Pinpoint the cell where the given text exists, returning its [X, Y] midpoint coordinate. 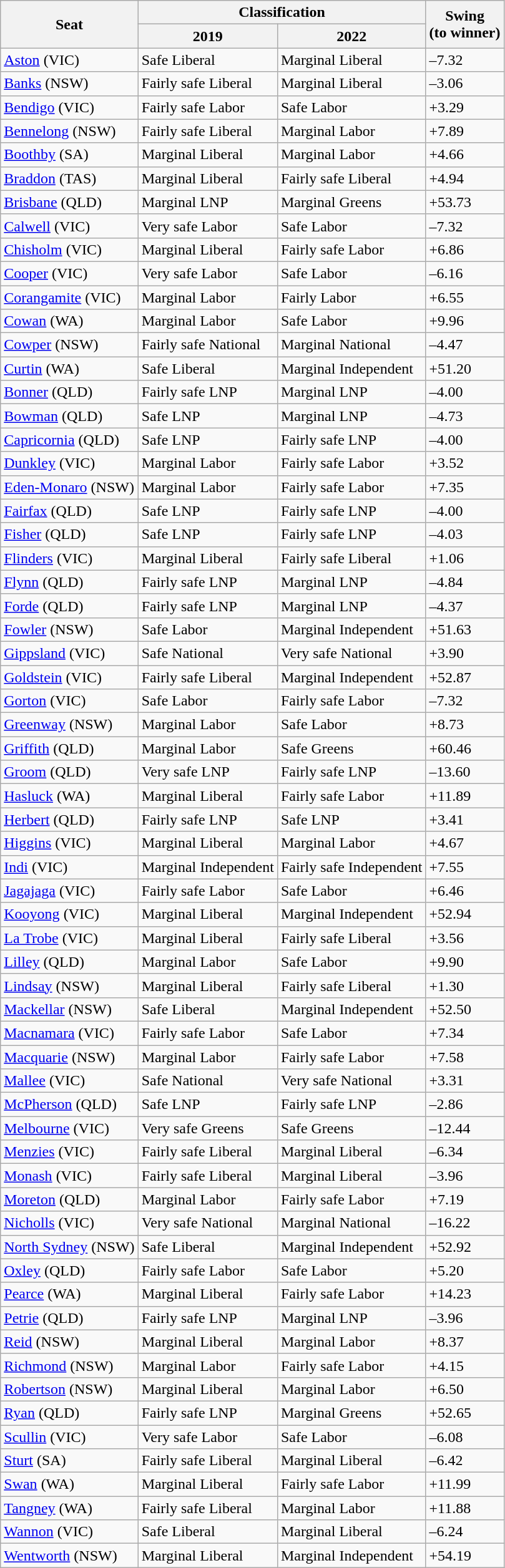
Flynn (QLD) [69, 582]
Groom (QLD) [69, 772]
Cowan (WA) [69, 321]
–4.84 [464, 582]
+4.94 [464, 178]
+1.06 [464, 558]
La Trobe (VIC) [69, 938]
Classification [282, 12]
+53.73 [464, 202]
Boothby (SA) [69, 155]
+11.88 [464, 1508]
Herbert (QLD) [69, 820]
Lilley (QLD) [69, 962]
+52.94 [464, 914]
–6.42 [464, 1461]
Mallee (VIC) [69, 1081]
+5.20 [464, 1270]
+6.50 [464, 1389]
North Sydney (NSW) [69, 1247]
+4.66 [464, 155]
+52.50 [464, 1009]
Ryan (QLD) [69, 1413]
Wentworth (NSW) [69, 1556]
+3.90 [464, 653]
+3.29 [464, 107]
+4.67 [464, 843]
+51.63 [464, 629]
Fisher (QLD) [69, 535]
+3.56 [464, 938]
–4.03 [464, 535]
Braddon (TAS) [69, 178]
Nicholls (VIC) [69, 1223]
+51.20 [464, 369]
–4.47 [464, 345]
+8.73 [464, 725]
Seat [69, 24]
Goldstein (VIC) [69, 677]
–6.08 [464, 1436]
+14.23 [464, 1294]
+11.89 [464, 796]
+7.55 [464, 867]
+7.34 [464, 1033]
–12.44 [464, 1128]
+52.87 [464, 677]
Corangamite (VIC) [69, 298]
Wannon (VIC) [69, 1532]
–13.60 [464, 772]
Very safe Greens [207, 1128]
Chisholm (VIC) [69, 249]
Scullin (VIC) [69, 1436]
–6.16 [464, 273]
Eden-Monaro (NSW) [69, 487]
Monash (VIC) [69, 1176]
Menzies (VIC) [69, 1152]
Curtin (WA) [69, 369]
McPherson (QLD) [69, 1105]
+8.37 [464, 1342]
–4.73 [464, 416]
Bennelong (NSW) [69, 131]
Indi (VIC) [69, 867]
Kooyong (VIC) [69, 914]
Jagajaga (VIC) [69, 891]
+52.65 [464, 1413]
+3.41 [464, 820]
Oxley (QLD) [69, 1270]
+7.58 [464, 1057]
Fairly safe Independent [351, 867]
+54.19 [464, 1556]
+6.55 [464, 298]
+3.31 [464, 1081]
Pearce (WA) [69, 1294]
+4.15 [464, 1365]
Brisbane (QLD) [69, 202]
Fairly Labor [351, 298]
+6.46 [464, 891]
+9.90 [464, 962]
+52.92 [464, 1247]
Griffith (QLD) [69, 748]
+11.99 [464, 1484]
Reid (NSW) [69, 1342]
Cowper (NSW) [69, 345]
Mackellar (NSW) [69, 1009]
+60.46 [464, 748]
2022 [351, 36]
Tangney (WA) [69, 1508]
Swan (WA) [69, 1484]
+7.19 [464, 1199]
+6.86 [464, 249]
Aston (VIC) [69, 60]
Richmond (NSW) [69, 1365]
+9.96 [464, 321]
+7.35 [464, 487]
+3.52 [464, 463]
Bendigo (VIC) [69, 107]
Banks (NSW) [69, 84]
Fairly safe National [207, 345]
–16.22 [464, 1223]
Gorton (VIC) [69, 701]
Fairfax (QLD) [69, 511]
Higgins (VIC) [69, 843]
–4.37 [464, 606]
–6.24 [464, 1532]
Cooper (VIC) [69, 273]
Fowler (NSW) [69, 629]
Calwell (VIC) [69, 226]
Greenway (NSW) [69, 725]
Dunkley (VIC) [69, 463]
Gippsland (VIC) [69, 653]
Very safe LNP [207, 772]
Hasluck (WA) [69, 796]
Macnamara (VIC) [69, 1033]
–2.86 [464, 1105]
Bonner (QLD) [69, 392]
–3.06 [464, 84]
+1.30 [464, 985]
Petrie (QLD) [69, 1318]
Forde (QLD) [69, 606]
2019 [207, 36]
+7.89 [464, 131]
Melbourne (VIC) [69, 1128]
Bowman (QLD) [69, 416]
Moreton (QLD) [69, 1199]
Robertson (NSW) [69, 1389]
Lindsay (NSW) [69, 985]
–6.34 [464, 1152]
Macquarie (NSW) [69, 1057]
Flinders (VIC) [69, 558]
Capricornia (QLD) [69, 440]
Swing(to winner) [464, 24]
Sturt (SA) [69, 1461]
